Extract the (X, Y) coordinate from the center of the cell holding the provided text.  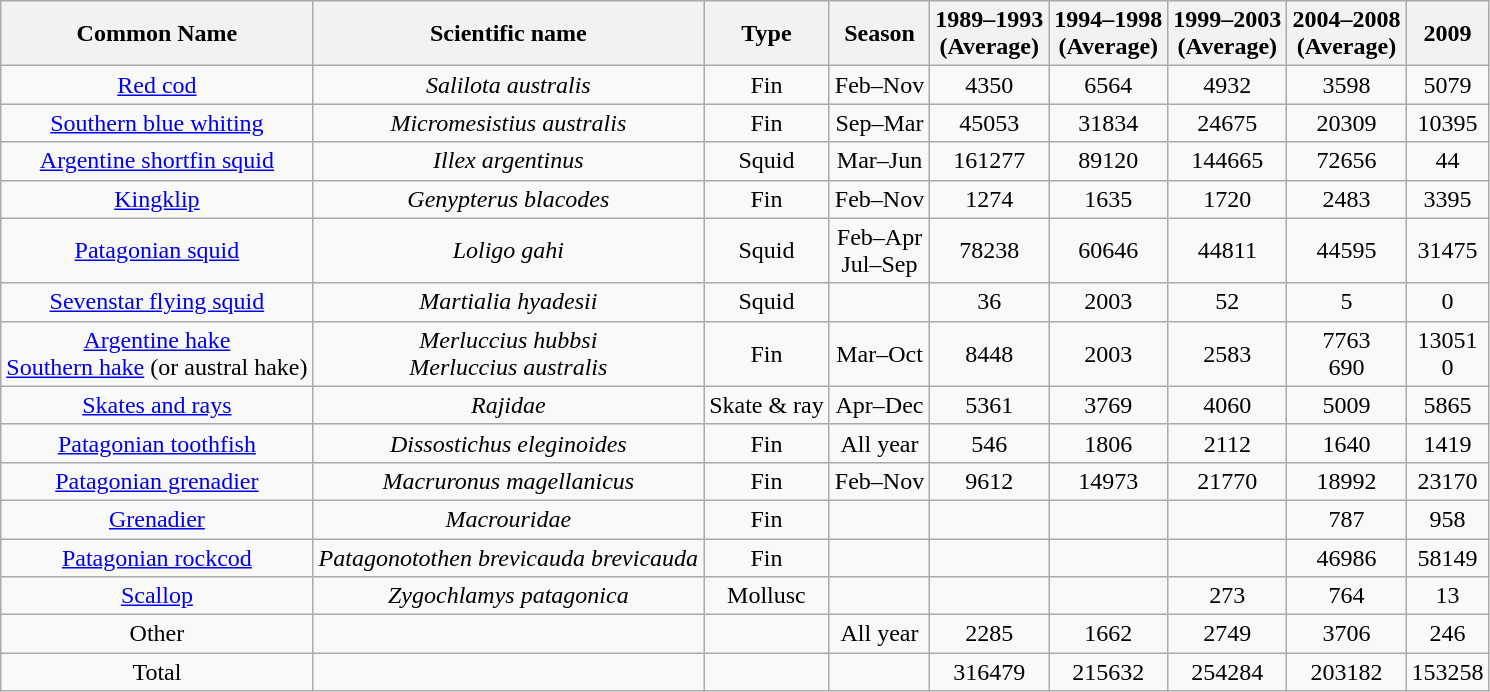
Macrouridae (508, 519)
7763690 (1346, 354)
Dissostichus eleginoides (508, 443)
5079 (1448, 85)
Patagonotothen brevicauda brevicauda (508, 557)
14973 (1108, 481)
Other (157, 634)
9612 (990, 481)
5361 (990, 405)
5009 (1346, 405)
Season (879, 34)
24675 (1228, 123)
3598 (1346, 85)
Argentine shortfin squid (157, 161)
Micromesistius australis (508, 123)
1994–1998 (Average) (1108, 34)
Sep–Mar (879, 123)
1720 (1228, 199)
5 (1346, 302)
1999–2003 (Average) (1228, 34)
Scallop (157, 596)
2009 (1448, 34)
787 (1346, 519)
Red cod (157, 85)
31834 (1108, 123)
44 (1448, 161)
44811 (1228, 250)
31475 (1448, 250)
Zygochlamys patagonica (508, 596)
10395 (1448, 123)
1635 (1108, 199)
203182 (1346, 672)
46986 (1346, 557)
60646 (1108, 250)
20309 (1346, 123)
18992 (1346, 481)
Loligo gahi (508, 250)
78238 (990, 250)
58149 (1448, 557)
36 (990, 302)
5865 (1448, 405)
246 (1448, 634)
Martialia hyadesii (508, 302)
Type (767, 34)
1419 (1448, 443)
Patagonian rockcod (157, 557)
1989–1993 (Average) (990, 34)
Sevenstar flying squid (157, 302)
273 (1228, 596)
52 (1228, 302)
958 (1448, 519)
8448 (990, 354)
Patagonian grenadier (157, 481)
Macruronus magellanicus (508, 481)
Kingklip (157, 199)
3769 (1108, 405)
3706 (1346, 634)
2583 (1228, 354)
764 (1346, 596)
130510 (1448, 354)
Salilota australis (508, 85)
1274 (990, 199)
6564 (1108, 85)
44595 (1346, 250)
Merluccius hubbsiMerluccius australis (508, 354)
21770 (1228, 481)
546 (990, 443)
Total (157, 672)
2749 (1228, 634)
144665 (1228, 161)
Patagonian squid (157, 250)
1662 (1108, 634)
2285 (990, 634)
Rajidae (508, 405)
Skates and rays (157, 405)
0 (1448, 302)
Southern blue whiting (157, 123)
Scientific name (508, 34)
161277 (990, 161)
316479 (990, 672)
2483 (1346, 199)
4060 (1228, 405)
Patagonian toothfish (157, 443)
Mar–Oct (879, 354)
89120 (1108, 161)
2112 (1228, 443)
254284 (1228, 672)
Grenadier (157, 519)
72656 (1346, 161)
Mollusc (767, 596)
Feb–AprJul–Sep (879, 250)
Skate & ray (767, 405)
3395 (1448, 199)
4350 (990, 85)
Illex argentinus (508, 161)
Mar–Jun (879, 161)
13 (1448, 596)
45053 (990, 123)
Genypterus blacodes (508, 199)
2004–2008 (Average) (1346, 34)
Apr–Dec (879, 405)
Argentine hakeSouthern hake (or austral hake) (157, 354)
1806 (1108, 443)
215632 (1108, 672)
Common Name (157, 34)
1640 (1346, 443)
153258 (1448, 672)
23170 (1448, 481)
4932 (1228, 85)
